Pinpoint the cell where the given text exists, returning its [x, y] midpoint coordinate. 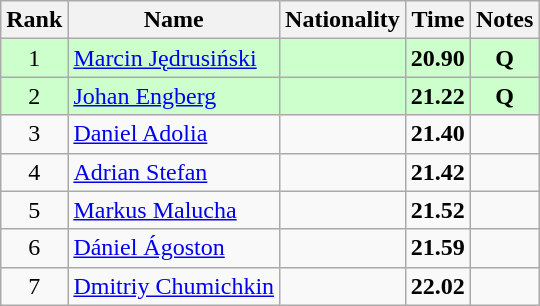
Marcin Jędrusiński [174, 58]
Name [174, 20]
22.02 [438, 286]
20.90 [438, 58]
Dmitriy Chumichkin [174, 286]
Time [438, 20]
21.40 [438, 134]
Adrian Stefan [174, 172]
21.52 [438, 210]
Dániel Ágoston [174, 248]
7 [34, 286]
Nationality [343, 20]
4 [34, 172]
6 [34, 248]
2 [34, 96]
3 [34, 134]
1 [34, 58]
Daniel Adolia [174, 134]
21.22 [438, 96]
Markus Malucha [174, 210]
Notes [504, 20]
21.59 [438, 248]
Rank [34, 20]
Johan Engberg [174, 96]
5 [34, 210]
21.42 [438, 172]
